Return the (X, Y) coordinate for the center point of the cell that contains the specified text.  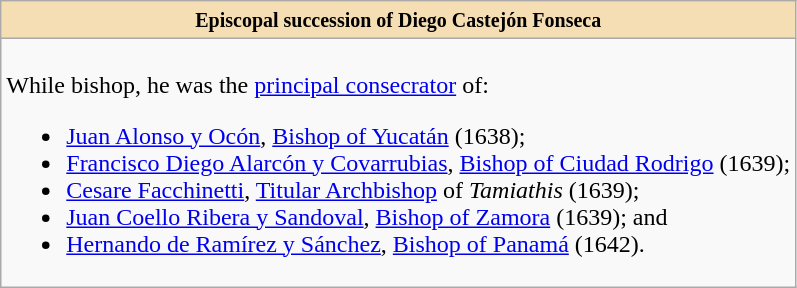
Episcopal succession of Diego Castejón Fonseca (398, 20)
